Return the [X, Y] coordinate for the center point of the cell that contains the specified text.  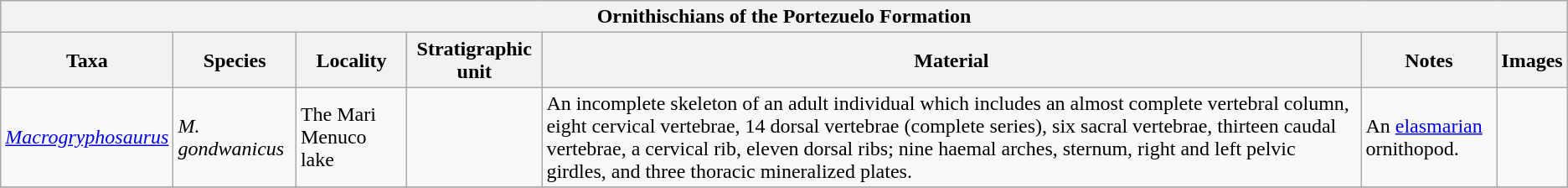
Images [1532, 60]
Macrogryphosaurus [87, 138]
Notes [1429, 60]
M. gondwanicus [235, 138]
Stratigraphic unit [474, 60]
Ornithischians of the Portezuelo Formation [784, 17]
Species [235, 60]
The Mari Menuco lake [351, 138]
Taxa [87, 60]
Material [952, 60]
Locality [351, 60]
An elasmarian ornithopod. [1429, 138]
